Capture the cell that displays the provided text and extract its (x, y) central coordinate. 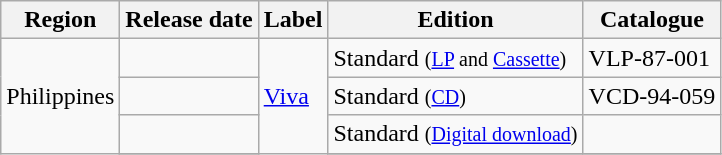
Catalogue (652, 20)
VLP-87-001 (652, 58)
VCD-94-059 (652, 96)
Standard (CD) (456, 96)
Standard (LP and Cassette) (456, 58)
Release date (189, 20)
Viva (293, 96)
Region (60, 20)
Edition (456, 20)
Label (293, 20)
Philippines (60, 96)
Standard (Digital download) (456, 134)
